Capture the cell that displays the provided text and extract its (x, y) central coordinate. 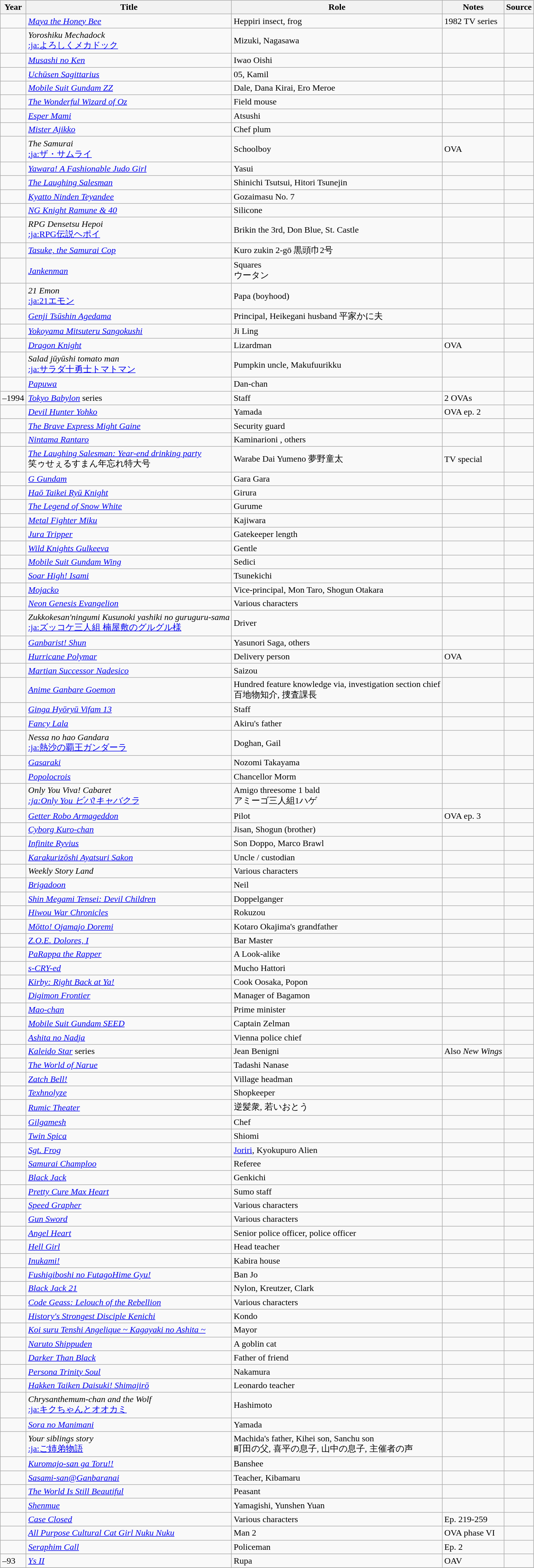
Jean Benigni (337, 1051)
Role (337, 7)
Nozomi Takayama (337, 763)
逆髪衆, 若いおとう (337, 1107)
Ban Jo (337, 1275)
Dan-chan (337, 384)
Fushigiboshi no FutagoHime Gyu! (129, 1275)
Father of friend (337, 1358)
Kyatto Ninden Teyandee (129, 196)
Mizuki, Nagasawa (337, 41)
The Laughing Salesman: Year-end drinking party笑ゥせぇるすまん年忘れ特大号 (129, 459)
Gentle (337, 548)
Pumpkin uncle, Makufuurikku (337, 365)
The World of Narue (129, 1065)
Gun Sword (129, 1219)
Esper Mami (129, 116)
Code Geass: Lelouch of the Rebellion (129, 1302)
Yamagishi, Yunshen Yuan (337, 1505)
Pilot (337, 815)
Akiru's father (337, 723)
OAV (473, 1561)
Kondo (337, 1316)
Policeman (337, 1547)
Field mouse (337, 102)
Sora no Manimani (129, 1425)
Banshee (337, 1464)
Yawara! A Fashionable Judo Girl (129, 169)
Ep. 2 (473, 1547)
Leonardo teacher (337, 1385)
Persona Trinity Soul (129, 1371)
Samurai Champloo (129, 1164)
Musashi no Ken (129, 60)
Tokyo Babylon series (129, 398)
Hurricane Polymar (129, 656)
Uchūsen Sagittarius (129, 74)
The Laughing Salesman (129, 182)
Brigadoon (129, 885)
21 Emon:ja:21エモン (129, 296)
Mōtto! Ojamajo Doremi (129, 927)
Nakamura (337, 1371)
Joriri, Kyokupuro Alien (337, 1150)
Cook Oosaka, Popon (337, 982)
Year (13, 7)
Ganbarist! Shun (129, 643)
Gurume (337, 506)
Jisan, Shogun (brother) (337, 829)
OVA ep. 3 (473, 815)
2 OVAs (473, 398)
Neon Genesis Evangelion (129, 604)
Rokuzou (337, 913)
Zatch Bell! (129, 1079)
Cyborg Kuro-chan (129, 829)
Bar Master (337, 940)
–93 (13, 1561)
G Gundam (129, 479)
Notes (473, 7)
Sgt. Frog (129, 1150)
All Purpose Cultural Cat Girl Nuku Nuku (129, 1533)
Brikin the 3rd, Don Blue, St. Castle (337, 230)
Seraphim Call (129, 1547)
Uncle / custodian (337, 857)
Mister Ajikko (129, 130)
Rumic Theater (129, 1107)
Squaresウータン (337, 271)
Warabe Dai Yumeno 夢野童太 (337, 459)
Shinichi Tsutsui, Hitori Tsunejin (337, 182)
Sumo staff (337, 1192)
Schoolboy (337, 149)
Doghan, Gail (337, 743)
Yokoyama Mitsuteru Sangokushi (129, 331)
Speed Grapher (129, 1205)
Captain Zelman (337, 1023)
Zukkokesan'ningumi Kusunoki yashiki no guruguru-sama:ja:ズッコケ三人組 楠屋敷のグルグル様 (129, 623)
Man 2 (337, 1533)
Gara Gara (337, 479)
Z.O.E. Dolores, I (129, 940)
Source (519, 7)
Pretty Cure Max Heart (129, 1192)
Chrysanthemum-chan and the Wolf:ja:キクちゃんとオオカミ (129, 1405)
Soar High! Isami (129, 576)
Head teacher (337, 1247)
Mobile Suit Gundam Wing (129, 562)
PaRappa the Rapper (129, 954)
Yasunori Saga, others (337, 643)
Gasaraki (129, 763)
Yasui (337, 169)
Papuwa (129, 384)
Weekly Story Land (129, 871)
The Samurai:ja:ザ・サムライ (129, 149)
Kajiwara (337, 520)
Only You Viva! Cabaret:ja:Only You ビバ!キャバクラ (129, 796)
Dale, Dana Kirai, Ero Meroe (337, 88)
Martian Successor Nadesico (129, 670)
Vienna police chief (337, 1037)
Principal, Heikegani husband 平家かに夫 (337, 317)
Shenmue (129, 1505)
Papa (boyhood) (337, 296)
s-CRY-ed (129, 968)
Kuro zukin 2-gō 黒頭巾2号 (337, 250)
Angel Heart (129, 1233)
Tasuke, the Samurai Cop (129, 250)
Popolocrois (129, 777)
Heppiri insect, frog (337, 21)
Anime Ganbare Goemon (129, 690)
Doppelganger (337, 899)
Saizou (337, 670)
Naruto Shippuden (129, 1344)
Texhnolyze (129, 1093)
Jura Tripper (129, 534)
Dragon Knight (129, 345)
OVA phase VI (473, 1533)
Neil (337, 885)
Driver (337, 623)
Inukami! (129, 1261)
History's Strongest Disciple Kenichi (129, 1316)
Karakurizōshi Ayatsuri Sakon (129, 857)
Fancy Lala (129, 723)
Maya the Honey Bee (129, 21)
Case Closed (129, 1519)
–1994 (13, 398)
The Wonderful Wizard of Oz (129, 102)
Chef plum (337, 130)
Nintama Rantaro (129, 439)
Amigo threesome 1 baldアミーゴ三人組1ハゲ (337, 796)
Manager of Bagamon (337, 996)
Village headman (337, 1079)
Kotaro Okajima's grandfather (337, 927)
Darker Than Black (129, 1358)
Nylon, Kreutzer, Clark (337, 1288)
Jankenman (129, 271)
Ginga Hyōryū Vifam 13 (129, 710)
Senior police officer, police officer (337, 1233)
Also New Wings (473, 1051)
Delivery person (337, 656)
Kuromajo-san ga Toru!! (129, 1464)
Haō Taikei Ryū Knight (129, 493)
Wild Knights Gulkeeva (129, 548)
Metal Fighter Miku (129, 520)
Chef (337, 1122)
Iwao Oishi (337, 60)
A goblin cat (337, 1344)
Tsunekichi (337, 576)
Atsushi (337, 116)
Kaminarioni , others (337, 439)
Black Jack 21 (129, 1288)
Referee (337, 1164)
NG Knight Ramune & 40 (129, 210)
Rupa (337, 1561)
TV special (473, 459)
Getter Robo Armageddon (129, 815)
OVA ep. 2 (473, 412)
Silicone (337, 210)
Genji Tsūshin Agedama (129, 317)
Digimon Frontier (129, 996)
Salad jūyūshi tomato man:ja:サラダ十勇士トマトマン (129, 365)
Teacher, Kibamaru (337, 1478)
Genkichi (337, 1177)
Black Jack (129, 1177)
Tadashi Nanase (337, 1065)
Nessa no hao Gandara:ja:熱沙の覇王ガンダーラ (129, 743)
Infinite Ryvius (129, 843)
The World Is Still Beautiful (129, 1492)
Kabira house (337, 1261)
Hiwou War Chronicles (129, 913)
Hashimoto (337, 1405)
Devil Hunter Yohko (129, 412)
Ji Ling (337, 331)
Security guard (337, 426)
Title (129, 7)
Mao-chan (129, 1010)
Kaleido Star series (129, 1051)
Gilgamesh (129, 1122)
Shopkeeper (337, 1093)
05, Kamil (337, 74)
Kirby: Right Back at Ya! (129, 982)
Hell Girl (129, 1247)
Mayor (337, 1330)
Yoroshiku Mechadock:ja:よろしくメカドック (129, 41)
Prime minister (337, 1010)
The Brave Express Might Gaine (129, 426)
Ys II (129, 1561)
Twin Spica (129, 1136)
Koi suru Tenshi Angelique ~ Kagayaki no Ashita ~ (129, 1330)
RPG Densetsu Hepoi:ja:RPG伝説ヘポイ (129, 230)
Mojacko (129, 589)
Hakken Taiken Daisuki! Shimajirō (129, 1385)
The Legend of Snow White (129, 506)
Machida's father, Kihei son, Sanchu son町田の父, 喜平の息子, 山中の息子, 主催者の声 (337, 1444)
Gatekeeper length (337, 534)
Gozaimasu No. 7 (337, 196)
Shin Megami Tensei: Devil Children (129, 899)
Son Doppo, Marco Brawl (337, 843)
Sedici (337, 562)
Shiomi (337, 1136)
Hundred feature knowledge via, investigation section chief百地物知介, 捜査課長 (337, 690)
Lizardman (337, 345)
Mobile Suit Gundam ZZ (129, 88)
Your siblings story:ja:ご姉弟物語 (129, 1444)
Mucho Hattori (337, 968)
Ashita no Nadja (129, 1037)
Peasant (337, 1492)
Sasami-san@Ganbaranai (129, 1478)
Mobile Suit Gundam SEED (129, 1023)
Chancellor Morm (337, 777)
Ep. 219-259 (473, 1519)
Vice-principal, Mon Taro, Shogun Otakara (337, 589)
1982 TV series (473, 21)
Girura (337, 493)
A Look-alike (337, 954)
